Detect which cell encompasses the target text, then output its [X, Y] center coordinate. 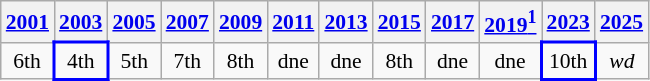
2015 [400, 22]
20191 [510, 22]
wd [622, 60]
2023 [568, 22]
10th [568, 60]
2007 [188, 22]
4th [80, 60]
2009 [240, 22]
2001 [28, 22]
7th [188, 60]
2013 [346, 22]
2011 [293, 22]
2025 [622, 22]
2017 [452, 22]
2003 [80, 22]
5th [134, 60]
2005 [134, 22]
6th [28, 60]
